Locate the cell with the specified text and output its [x, y] center coordinate. 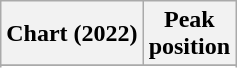
Chart (2022) [72, 34]
Peakposition [189, 34]
